Return the [X, Y] coordinate for the center point of the cell that contains the specified text.  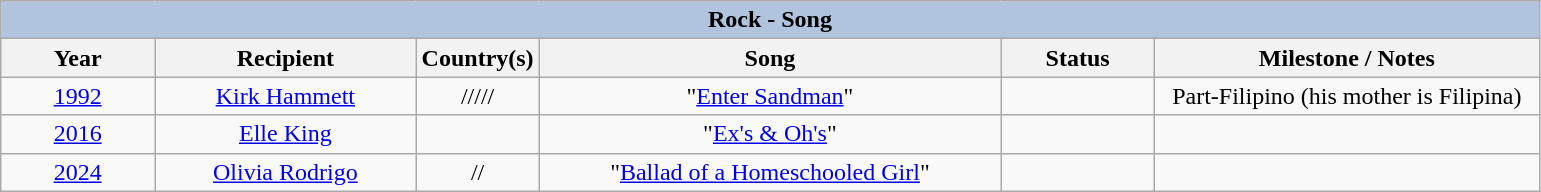
"Enter Sandman" [770, 96]
1992 [78, 96]
2024 [78, 172]
Elle King [286, 134]
Recipient [286, 58]
Olivia Rodrigo [286, 172]
Part-Filipino (his mother is Filipina) [1346, 96]
///// [478, 96]
Kirk Hammett [286, 96]
Milestone / Notes [1346, 58]
// [478, 172]
Rock - Song [770, 20]
"Ex's & Oh's" [770, 134]
Year [78, 58]
Status [1078, 58]
Song [770, 58]
Country(s) [478, 58]
2016 [78, 134]
"Ballad of a Homeschooled Girl" [770, 172]
